Capture the cell that displays the provided text and extract its (X, Y) central coordinate. 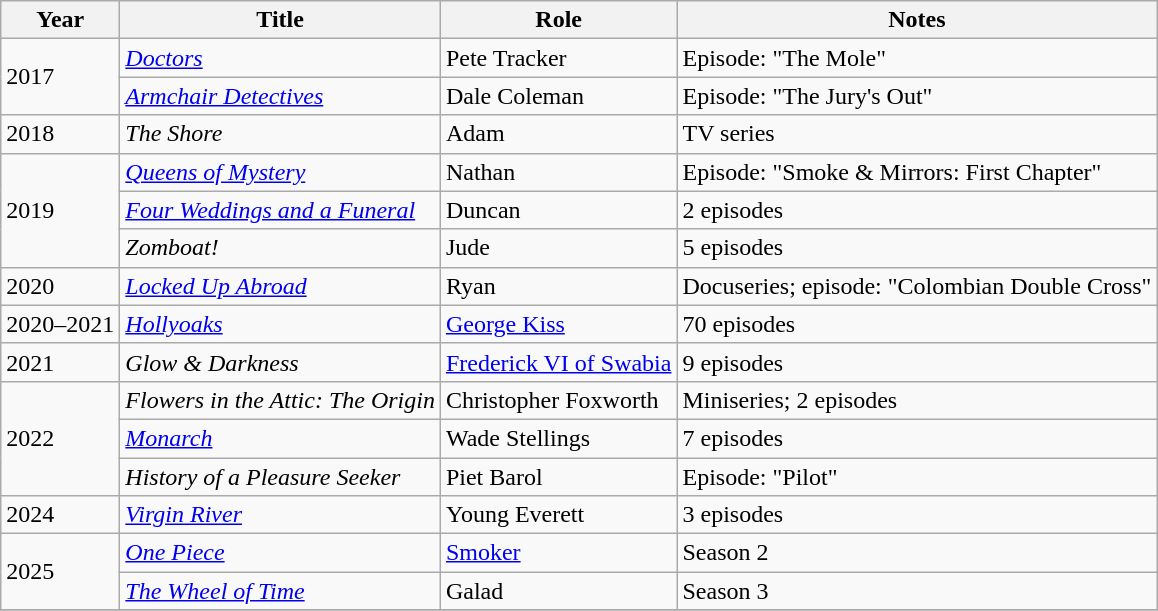
Hollyoaks (280, 324)
Role (558, 20)
Armchair Detectives (280, 96)
70 episodes (917, 324)
Season 3 (917, 591)
Miniseries; 2 episodes (917, 400)
The Wheel of Time (280, 591)
Wade Stellings (558, 438)
Locked Up Abroad (280, 286)
Notes (917, 20)
2 episodes (917, 210)
Nathan (558, 172)
2025 (60, 572)
2020 (60, 286)
Title (280, 20)
Duncan (558, 210)
Dale Coleman (558, 96)
Galad (558, 591)
9 episodes (917, 362)
One Piece (280, 553)
Docuseries; episode: "Colombian Double Cross" (917, 286)
Episode: "The Mole" (917, 58)
Young Everett (558, 515)
Virgin River (280, 515)
2020–2021 (60, 324)
TV series (917, 134)
Piet Barol (558, 477)
Smoker (558, 553)
George Kiss (558, 324)
The Shore (280, 134)
7 episodes (917, 438)
2024 (60, 515)
5 episodes (917, 248)
Episode: "Pilot" (917, 477)
History of a Pleasure Seeker (280, 477)
Frederick VI of Swabia (558, 362)
Episode: "The Jury's Out" (917, 96)
3 episodes (917, 515)
Glow & Darkness (280, 362)
Four Weddings and a Funeral (280, 210)
Flowers in the Attic: The Origin (280, 400)
Jude (558, 248)
Monarch (280, 438)
Zomboat! (280, 248)
Doctors (280, 58)
Queens of Mystery (280, 172)
Ryan (558, 286)
2019 (60, 210)
2022 (60, 438)
2021 (60, 362)
Pete Tracker (558, 58)
2017 (60, 77)
Episode: "Smoke & Mirrors: First Chapter" (917, 172)
Christopher Foxworth (558, 400)
Season 2 (917, 553)
Adam (558, 134)
2018 (60, 134)
Year (60, 20)
